For the text-containing cell, return its midpoint in [X, Y] coordinate format. 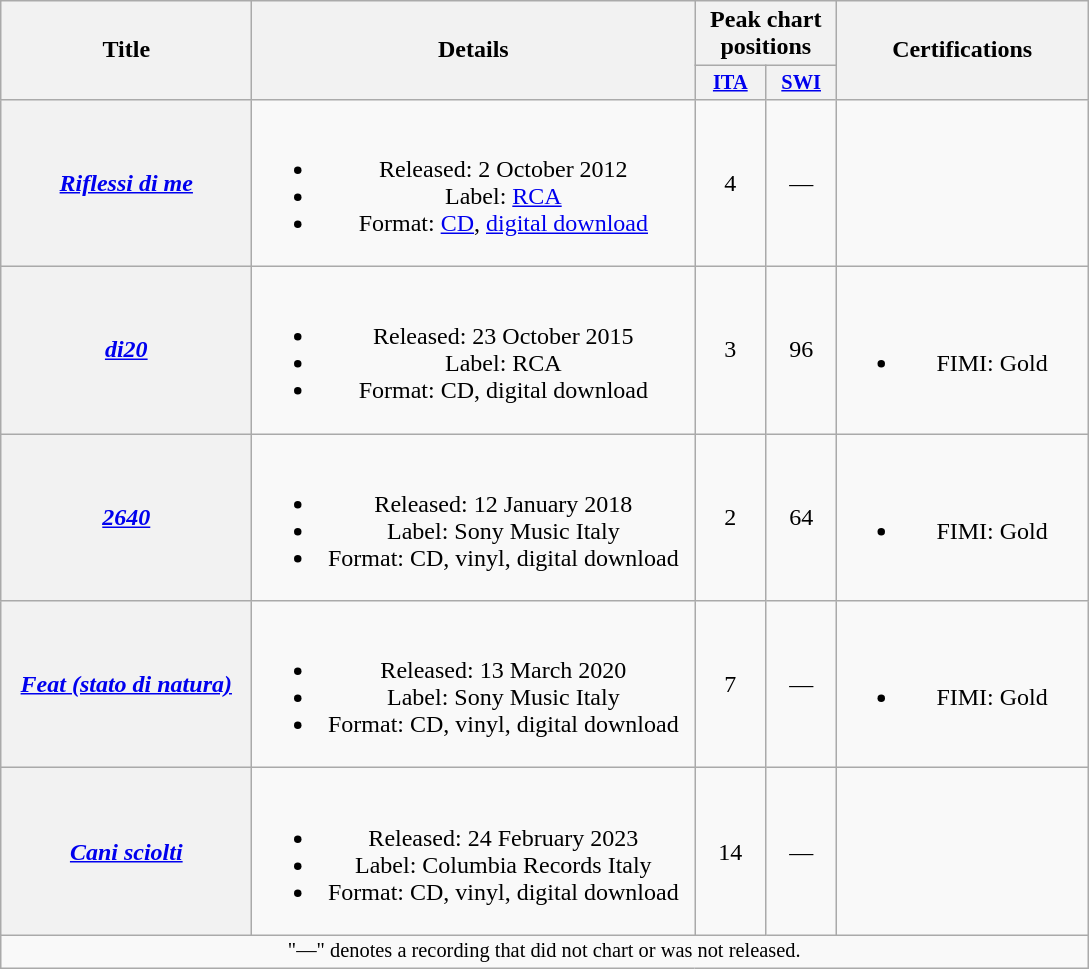
Riflessi di me [126, 182]
7 [730, 684]
Released: 2 October 2012Label: RCAFormat: CD, digital download [474, 182]
"—" denotes a recording that did not chart or was not released. [544, 952]
4 [730, 182]
ITA [730, 83]
Cani sciolti [126, 852]
2 [730, 518]
Released: 23 October 2015Label: RCAFormat: CD, digital download [474, 350]
Feat (stato di natura) [126, 684]
64 [802, 518]
14 [730, 852]
Released: 24 February 2023Label: Columbia Records ItalyFormat: CD, vinyl, digital download [474, 852]
di20 [126, 350]
Released: 13 March 2020Label: Sony Music ItalyFormat: CD, vinyl, digital download [474, 684]
96 [802, 350]
3 [730, 350]
Peak chart positions [766, 34]
Title [126, 50]
2640 [126, 518]
Details [474, 50]
Certifications [962, 50]
Released: 12 January 2018Label: Sony Music ItalyFormat: CD, vinyl, digital download [474, 518]
SWI [802, 83]
